Locate the cell with the specified text and output its [x, y] center coordinate. 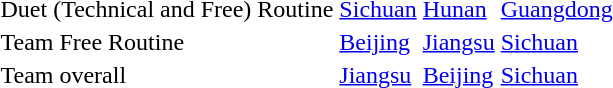
Jiangsu [458, 42]
Beijing [378, 42]
